Identify which cell holds the provided text, then report its (X, Y) central coordinate. 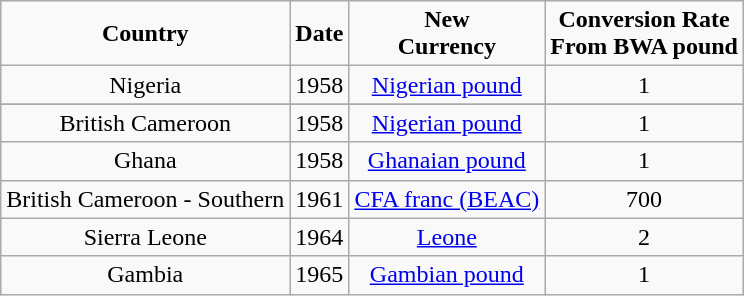
Date (320, 34)
Leone (447, 237)
Gambia (146, 275)
British Cameroon (146, 123)
2 (644, 237)
1961 (320, 199)
Country (146, 34)
Nigeria (146, 85)
Ghana (146, 161)
British Cameroon - Southern (146, 199)
1965 (320, 275)
1964 (320, 237)
700 (644, 199)
NewCurrency (447, 34)
CFA franc (BEAC) (447, 199)
Ghanaian pound (447, 161)
Sierra Leone (146, 237)
Gambian pound (447, 275)
Conversion RateFrom BWA pound (644, 34)
